Pinpoint the cell where the given text exists, returning its (X, Y) midpoint coordinate. 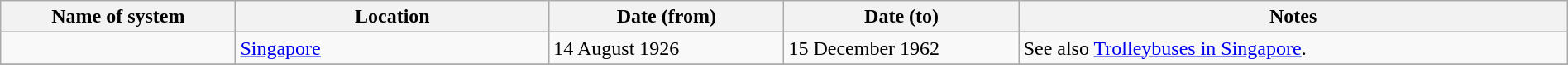
Name of system (118, 17)
14 August 1926 (667, 48)
Singapore (392, 48)
15 December 1962 (901, 48)
Date (from) (667, 17)
See also Trolleybuses in Singapore. (1293, 48)
Location (392, 17)
Date (to) (901, 17)
Notes (1293, 17)
